Identify which cell holds the provided text, then report its (X, Y) central coordinate. 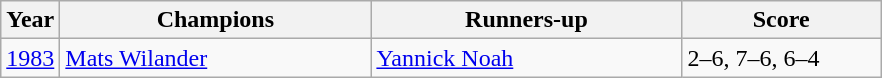
Runners-up (526, 20)
Mats Wilander (216, 58)
1983 (30, 58)
2–6, 7–6, 6–4 (782, 58)
Yannick Noah (526, 58)
Year (30, 20)
Champions (216, 20)
Score (782, 20)
